Find where the given text appears and provide that cell's center as [X, Y] coordinate. 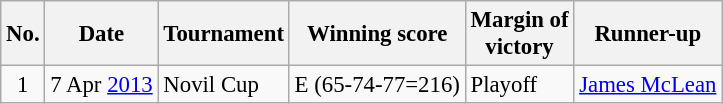
Runner-up [648, 34]
Date [102, 34]
Novil Cup [224, 85]
James McLean [648, 85]
1 [23, 85]
Tournament [224, 34]
E (65-74-77=216) [377, 85]
Winning score [377, 34]
Playoff [520, 85]
Margin ofvictory [520, 34]
No. [23, 34]
7 Apr 2013 [102, 85]
